Return the (x, y) coordinate for the center point of the cell that contains the specified text.  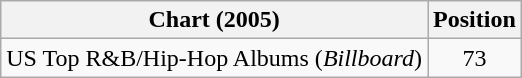
Chart (2005) (214, 20)
US Top R&B/Hip-Hop Albums (Billboard) (214, 58)
Position (475, 20)
73 (475, 58)
